Return (x, y) of the center of cell containing provided text 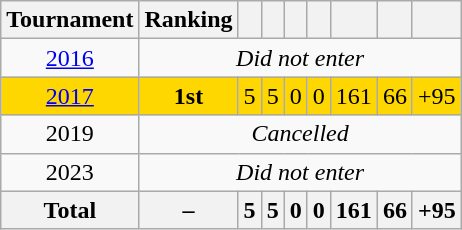
2016 (70, 58)
Cancelled (300, 134)
Ranking (188, 20)
Total (70, 210)
2019 (70, 134)
2023 (70, 172)
Tournament (70, 20)
– (188, 210)
1st (188, 96)
2017 (70, 96)
